Determine the [x, y] coordinate at the center of the cell enclosing the given text.  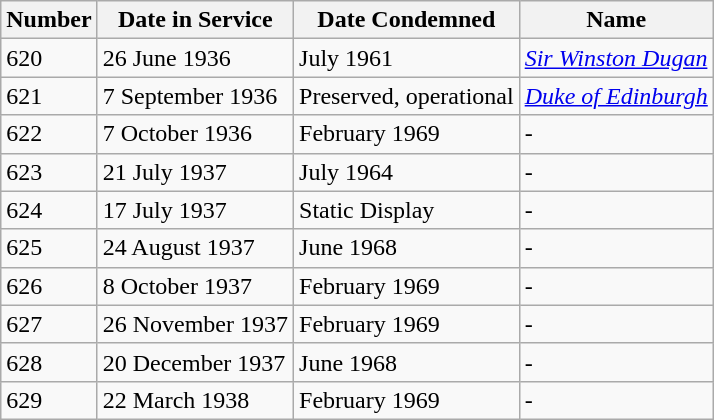
626 [49, 286]
7 September 1936 [195, 96]
Name [616, 20]
24 August 1937 [195, 248]
Preserved, operational [407, 96]
26 June 1936 [195, 58]
26 November 1937 [195, 324]
8 October 1937 [195, 286]
Sir Winston Dugan [616, 58]
629 [49, 400]
21 July 1937 [195, 172]
17 July 1937 [195, 210]
7 October 1936 [195, 134]
622 [49, 134]
628 [49, 362]
Date in Service [195, 20]
Number [49, 20]
July 1964 [407, 172]
Static Display [407, 210]
623 [49, 172]
625 [49, 248]
22 March 1938 [195, 400]
Duke of Edinburgh [616, 96]
July 1961 [407, 58]
Date Condemned [407, 20]
620 [49, 58]
621 [49, 96]
20 December 1937 [195, 362]
627 [49, 324]
624 [49, 210]
